Return (X, Y) of the center of cell containing provided text 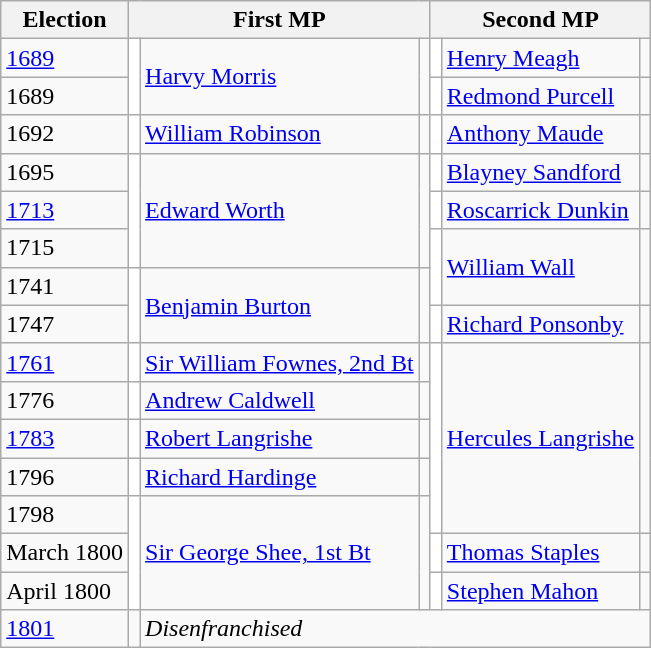
Roscarrick Dunkin (540, 210)
1761 (65, 362)
1713 (65, 210)
Sir William Fownes, 2nd Bt (280, 362)
Election (65, 20)
Benjamin Burton (280, 305)
Robert Langrishe (280, 438)
April 1800 (65, 591)
1715 (65, 248)
1783 (65, 438)
Stephen Mahon (540, 591)
Blayney Sandford (540, 172)
First MP (279, 20)
1801 (65, 629)
Edward Worth (280, 210)
Harvy Morris (280, 77)
William Wall (540, 267)
1741 (65, 286)
March 1800 (65, 553)
1692 (65, 134)
Richard Hardinge (280, 477)
Disenfranchised (396, 629)
Andrew Caldwell (280, 400)
Hercules Langrishe (540, 438)
Anthony Maude (540, 134)
Redmond Purcell (540, 96)
Second MP (540, 20)
Richard Ponsonby (540, 324)
William Robinson (280, 134)
1776 (65, 400)
1796 (65, 477)
Henry Meagh (540, 58)
1747 (65, 324)
1695 (65, 172)
1798 (65, 515)
Thomas Staples (540, 553)
Sir George Shee, 1st Bt (280, 553)
